Provide the [X, Y] coordinate of the cell's center where the given text is located.  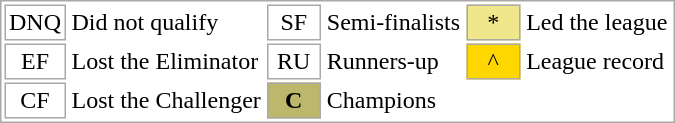
Did not qualify [166, 22]
Led the league [596, 22]
* [493, 22]
C [294, 100]
Lost the Eliminator [166, 62]
SF [294, 22]
RU [294, 62]
Semi-finalists [394, 22]
EF [34, 62]
Runners-up [394, 62]
DNQ [34, 22]
Champions [394, 100]
CF [34, 100]
Lost the Challenger [166, 100]
League record [596, 62]
^ [493, 62]
